Determine the (X, Y) coordinate at the center of the cell enclosing the given text.  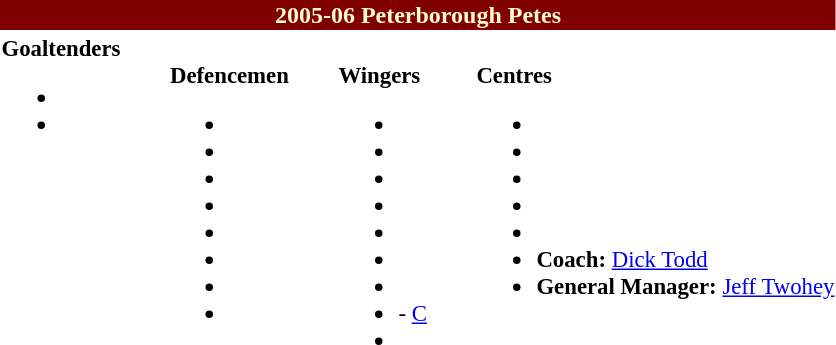
2005-06 Peterborough Petes (418, 15)
